For the text-containing cell, return its midpoint in (X, Y) coordinate format. 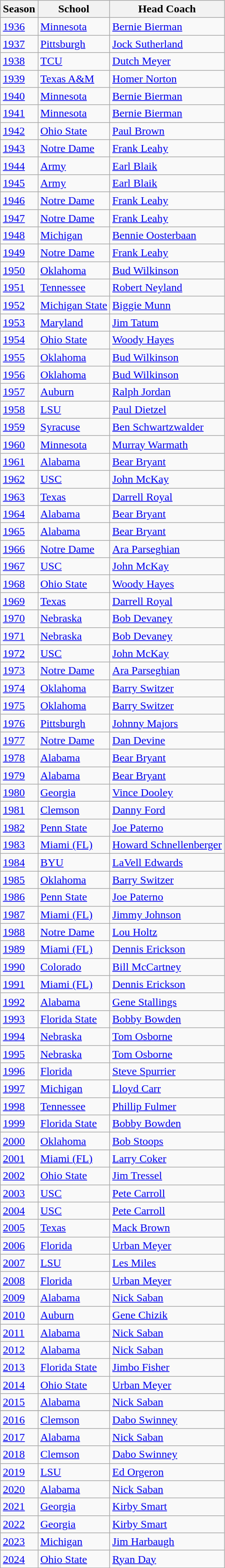
Bennie Oosterbaan (167, 236)
1946 (19, 200)
1974 (19, 688)
2004 (19, 1211)
Paul Dietzel (167, 410)
1982 (19, 828)
Michigan State (73, 305)
1939 (19, 79)
Head Coach (167, 9)
Steve Spurrier (167, 1072)
1936 (19, 27)
1943 (19, 148)
Ben Schwartzwalder (167, 427)
2005 (19, 1228)
2011 (19, 1333)
Gene Stallings (167, 1002)
2002 (19, 1176)
1958 (19, 410)
1978 (19, 758)
1996 (19, 1072)
2001 (19, 1158)
Phillip Fulmer (167, 1106)
1972 (19, 653)
2009 (19, 1298)
1992 (19, 1002)
Jimmy Johnson (167, 915)
1965 (19, 532)
Les Miles (167, 1263)
1983 (19, 845)
2022 (19, 1524)
2000 (19, 1141)
1985 (19, 880)
2018 (19, 1455)
1981 (19, 810)
1941 (19, 113)
Mack Brown (167, 1228)
2006 (19, 1245)
Howard Schnellenberger (167, 845)
1949 (19, 253)
2007 (19, 1263)
Bob Stoops (167, 1141)
Ryan Day (167, 1559)
1993 (19, 1019)
Season (19, 9)
Texas A&M (73, 79)
1994 (19, 1036)
1963 (19, 496)
TCU (73, 61)
2017 (19, 1437)
1987 (19, 915)
1973 (19, 671)
2012 (19, 1350)
Maryland (73, 323)
1969 (19, 601)
1995 (19, 1054)
1979 (19, 776)
1957 (19, 392)
1997 (19, 1089)
1938 (19, 61)
Vince Dooley (167, 793)
2019 (19, 1472)
2016 (19, 1420)
BYU (73, 862)
1952 (19, 305)
Gene Chizik (167, 1315)
1967 (19, 566)
Bill McCartney (167, 967)
Jim Harbaugh (167, 1541)
Syracuse (73, 427)
1948 (19, 236)
Jock Sutherland (167, 44)
1980 (19, 793)
2024 (19, 1559)
Robert Neyland (167, 288)
1970 (19, 619)
1968 (19, 584)
1944 (19, 166)
1942 (19, 131)
Johnny Majors (167, 723)
2010 (19, 1315)
1991 (19, 984)
Ed Orgeron (167, 1472)
Ralph Jordan (167, 392)
1986 (19, 897)
1999 (19, 1124)
2021 (19, 1507)
Lloyd Carr (167, 1089)
1937 (19, 44)
1989 (19, 949)
1990 (19, 967)
Danny Ford (167, 810)
Jim Tatum (167, 323)
Paul Brown (167, 131)
1945 (19, 183)
1954 (19, 340)
2008 (19, 1280)
Jimbo Fisher (167, 1368)
2020 (19, 1489)
1998 (19, 1106)
1947 (19, 218)
1961 (19, 462)
1988 (19, 932)
2023 (19, 1541)
1956 (19, 375)
2003 (19, 1193)
1953 (19, 323)
School (73, 9)
Colorado (73, 967)
1976 (19, 723)
2013 (19, 1368)
1964 (19, 514)
Biggie Munn (167, 305)
1966 (19, 549)
1977 (19, 740)
1955 (19, 357)
2014 (19, 1385)
Dan Devine (167, 740)
1975 (19, 706)
Murray Warmath (167, 444)
1940 (19, 96)
1962 (19, 479)
1959 (19, 427)
Lou Holtz (167, 932)
2015 (19, 1402)
Homer Norton (167, 79)
1960 (19, 444)
1951 (19, 288)
LaVell Edwards (167, 862)
Larry Coker (167, 1158)
1950 (19, 270)
Jim Tressel (167, 1176)
1971 (19, 636)
Dutch Meyer (167, 61)
1984 (19, 862)
